Provide the (X, Y) coordinate of the cell's center where the given text is located.  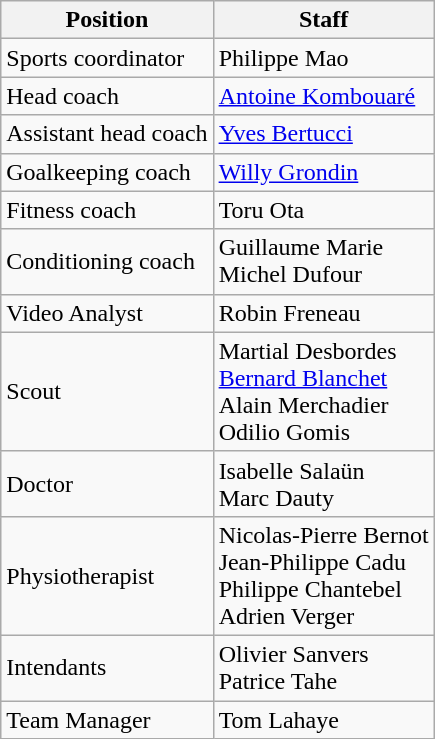
Olivier Sanvers Patrice Tahe (324, 668)
Fitness coach (107, 210)
Philippe Mao (324, 58)
Tom Lahaye (324, 719)
Willy Grondin (324, 172)
Intendants (107, 668)
Head coach (107, 96)
Video Analyst (107, 313)
Nicolas-Pierre Bernot Jean-Philippe Cadu Philippe Chantebel Adrien Verger (324, 576)
Antoine Kombouaré (324, 96)
Doctor (107, 484)
Robin Freneau (324, 313)
Position (107, 20)
Conditioning coach (107, 262)
Isabelle Salaün Marc Dauty (324, 484)
Assistant head coach (107, 134)
Physiotherapist (107, 576)
Team Manager (107, 719)
Martial Desbordes Bernard Blanchet Alain Merchadier Odilio Gomis (324, 392)
Scout (107, 392)
Toru Ota (324, 210)
Staff (324, 20)
Sports coordinator (107, 58)
Yves Bertucci (324, 134)
Guillaume Marie Michel Dufour (324, 262)
Goalkeeping coach (107, 172)
